Detect which cell encompasses the target text, then output its (X, Y) center coordinate. 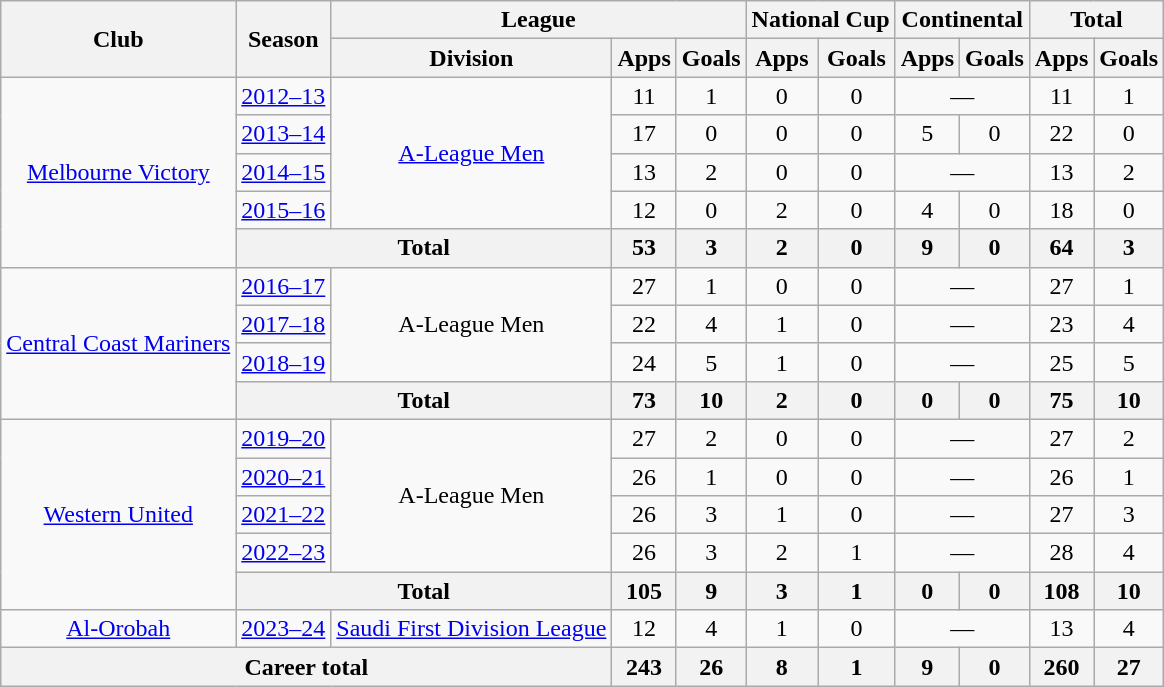
28 (1061, 553)
National Cup (820, 20)
Continental (962, 20)
108 (1061, 591)
2022–23 (284, 553)
2013–14 (284, 134)
23 (1061, 324)
53 (644, 248)
2016–17 (284, 286)
105 (644, 591)
17 (644, 134)
Club (118, 39)
Al-Orobah (118, 629)
League (538, 20)
18 (1061, 210)
Season (284, 39)
8 (782, 667)
Central Coast Mariners (118, 343)
2018–19 (284, 362)
2023–24 (284, 629)
Division (472, 58)
24 (644, 362)
260 (1061, 667)
2020–21 (284, 477)
2015–16 (284, 210)
2019–20 (284, 438)
Saudi First Division League (472, 629)
2017–18 (284, 324)
Melbourne Victory (118, 172)
Career total (306, 667)
25 (1061, 362)
2014–15 (284, 172)
64 (1061, 248)
75 (1061, 400)
73 (644, 400)
2012–13 (284, 96)
2021–22 (284, 515)
243 (644, 667)
Western United (118, 514)
